Locate the cell with the specified text and output its [X, Y] center coordinate. 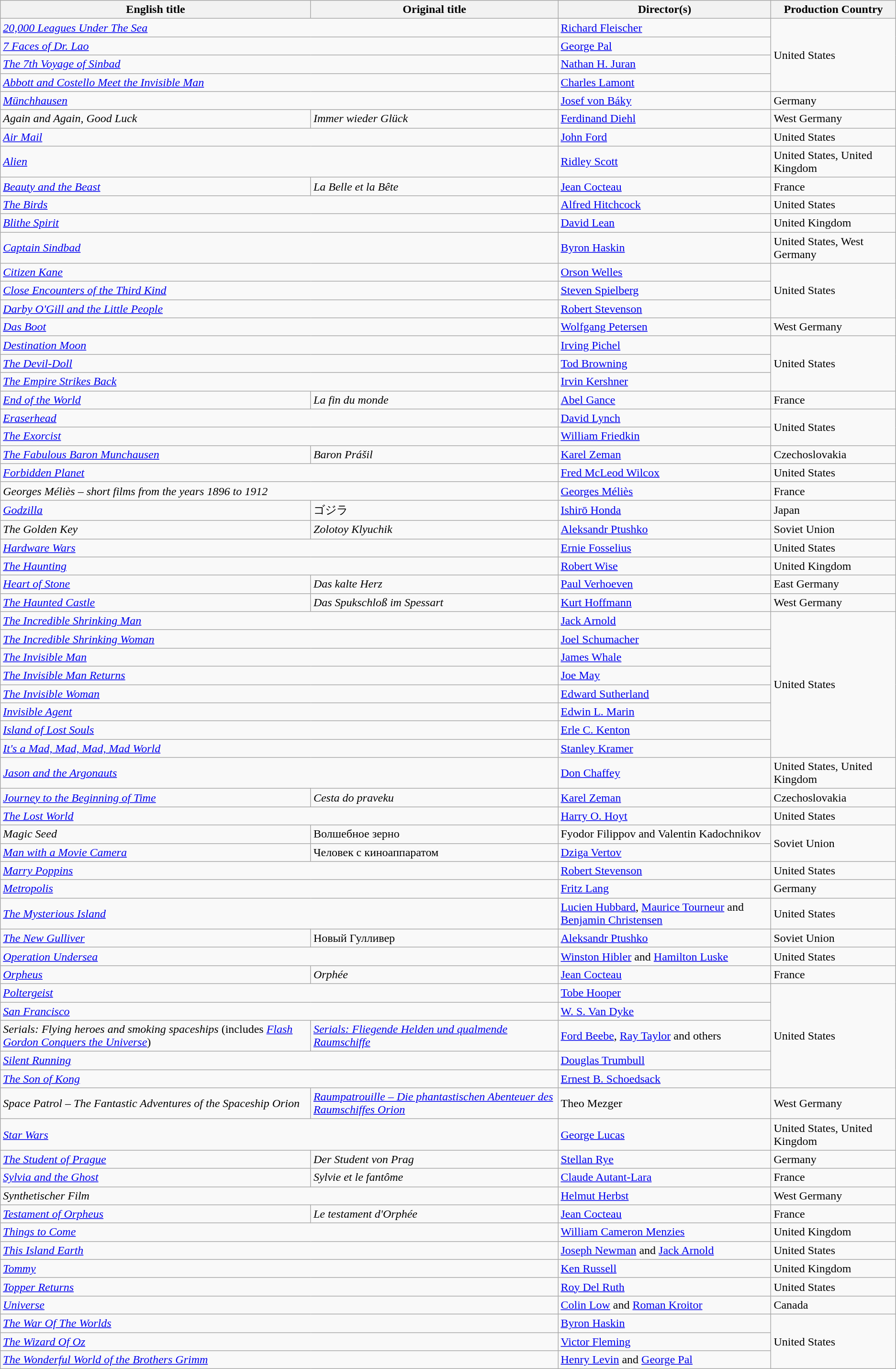
Charles Lamont [664, 82]
Irving Pichel [664, 345]
Joseph Newman and Jack Arnold [664, 1250]
The Empire Strikes Back [280, 382]
Der Student von Prag [435, 1159]
Citizen Kane [280, 272]
The Fabulous Baron Munchausen [156, 454]
English title [156, 10]
Victor Fleming [664, 1341]
Roy Del Ruth [664, 1287]
Space Patrol – The Fantastic Adventures of the Spaceship Orion [156, 1103]
Das kalte Herz [435, 584]
Georges Méliès – short films from the years 1896 to 1912 [280, 491]
Sylvie et le fantôme [435, 1177]
Hardware Wars [280, 548]
Forbidden Planet [280, 473]
William Friedkin [664, 436]
Ford Beebe, Ray Taylor and others [664, 1036]
Richard Fleischer [664, 28]
The Devil-Doll [280, 363]
Serials: Flying heroes and smoking spaceships (includes Flash Gordon Conquers the Universe) [156, 1036]
Theo Mezger [664, 1103]
Star Wars [280, 1135]
This Island Earth [280, 1250]
Close Encounters of the Third Kind [280, 291]
Operation Undersea [280, 956]
Alien [280, 162]
Ken Russell [664, 1268]
Island of Lost Souls [280, 730]
Destination Moon [280, 345]
Claude Autant-Lara [664, 1177]
Fyodor Filippov and Valentin Kadochnikov [664, 834]
David Lean [664, 223]
Baron Prášil [435, 454]
San Francisco [280, 1011]
Erle C. Kenton [664, 730]
Jason and the Argonauts [280, 773]
Synthetischer Film [280, 1196]
Ferdinand Diehl [664, 119]
Joe May [664, 675]
Beauty and the Beast [156, 186]
Ridley Scott [664, 162]
The Invisible Man Returns [280, 675]
Heart of Stone [156, 584]
The Student of Prague [156, 1159]
Japan [833, 510]
The War Of The Worlds [280, 1323]
Волшебное зерно [435, 834]
The Invisible Man [280, 657]
Immer wieder Glück [435, 119]
Don Chaffey [664, 773]
The Invisible Woman [280, 694]
The Haunted Castle [156, 602]
Zolotoy Klyuchik [435, 530]
ゴジラ [435, 510]
Again and Again, Good Luck [156, 119]
The Exorcist [280, 436]
The 7th Voyage of Sinbad [280, 64]
Stellan Rye [664, 1159]
Fritz Lang [664, 889]
The Birds [280, 204]
Silent Running [280, 1061]
The Wonderful World of the Brothers Grimm [280, 1360]
William Cameron Menzies [664, 1232]
Invisible Agent [280, 712]
Orphée [435, 974]
Orpheus [156, 974]
20,000 Leagues Under The Sea [280, 28]
Marry Poppins [280, 871]
Tommy [280, 1268]
Journey to the Beginning of Time [156, 798]
Darby O'Gill and the Little People [280, 309]
The New Gulliver [156, 938]
David Lynch [664, 418]
The Mysterious Island [280, 914]
Man with a Movie Camera [156, 852]
Orson Welles [664, 272]
Testament of Orpheus [156, 1214]
Godzilla [156, 510]
George Lucas [664, 1135]
Joel Schumacher [664, 639]
W. S. Van Dyke [664, 1011]
Eraserhead [280, 418]
Serials: Fliegende Helden und qualmende Raumschiffe [435, 1036]
It's a Mad, Mad, Mad, Mad World [280, 748]
Steven Spielberg [664, 291]
The Son of Kong [280, 1079]
The Wizard Of Oz [280, 1341]
Человек с киноаппаратом [435, 852]
Topper Returns [280, 1287]
Kurt Hoffmann [664, 602]
Ernest B. Schoedsack [664, 1079]
The Golden Key [156, 530]
Douglas Trumbull [664, 1061]
Director(s) [664, 10]
Production Country [833, 10]
Новый Гулливер [435, 938]
The Incredible Shrinking Man [280, 621]
La fin du monde [435, 400]
East Germany [833, 584]
Abbott and Costello Meet the Invisible Man [280, 82]
Irvin Kershner [664, 382]
Raumpatrouille – Die phantastischen Abenteuer des Raumschiffes Orion [435, 1103]
Winston Hibler and Hamilton Luske [664, 956]
Wolfgang Petersen [664, 327]
La Belle et la Bête [435, 186]
Tod Browning [664, 363]
End of the World [156, 400]
Stanley Kramer [664, 748]
Sylvia and the Ghost [156, 1177]
The Haunting [280, 566]
Dziga Vertov [664, 852]
Nathan H. Juran [664, 64]
Helmut Herbst [664, 1196]
Cesta do praveku [435, 798]
The Incredible Shrinking Woman [280, 639]
Ernie Fosselius [664, 548]
Poltergeist [280, 993]
Das Spukschloß im Spessart [435, 602]
Le testament d'Orphée [435, 1214]
John Ford [664, 137]
Lucien Hubbard, Maurice Tourneur and Benjamin Christensen [664, 914]
Paul Verhoeven [664, 584]
Alfred Hitchcock [664, 204]
Münchhausen [280, 101]
Things to Come [280, 1232]
Tobe Hooper [664, 993]
James Whale [664, 657]
George Pal [664, 46]
Canada [833, 1305]
Jack Arnold [664, 621]
Metropolis [280, 889]
Josef von Báky [664, 101]
Colin Low and Roman Kroitor [664, 1305]
Edward Sutherland [664, 694]
Henry Levin and George Pal [664, 1360]
Universe [280, 1305]
Air Mail [280, 137]
Original title [435, 10]
Magic Seed [156, 834]
Blithe Spirit [280, 223]
Robert Wise [664, 566]
Captain Sindbad [280, 247]
Georges Méliès [664, 491]
Harry O. Hoyt [664, 816]
United States, West Germany [833, 247]
Edwin L. Marin [664, 712]
The Lost World [280, 816]
Fred McLeod Wilcox [664, 473]
Das Boot [280, 327]
Abel Gance [664, 400]
Ishirō Honda [664, 510]
7 Faces of Dr. Lao [280, 46]
